Provide the [x, y] coordinate of the cell's center where the given text is located.  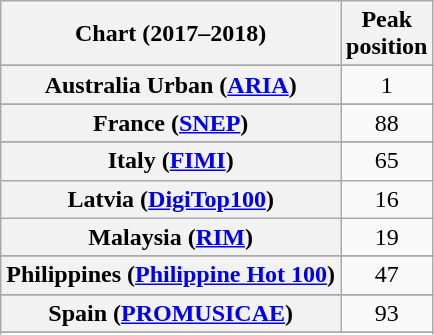
1 [387, 85]
88 [387, 123]
Latvia (DigiTop100) [171, 199]
47 [387, 275]
Chart (2017–2018) [171, 34]
Malaysia (RIM) [171, 237]
19 [387, 237]
Peak position [387, 34]
16 [387, 199]
65 [387, 161]
Philippines (Philippine Hot 100) [171, 275]
93 [387, 313]
Australia Urban (ARIA) [171, 85]
France (SNEP) [171, 123]
Italy (FIMI) [171, 161]
Spain (PROMUSICAE) [171, 313]
